Locate the cell with the specified text and output its [x, y] center coordinate. 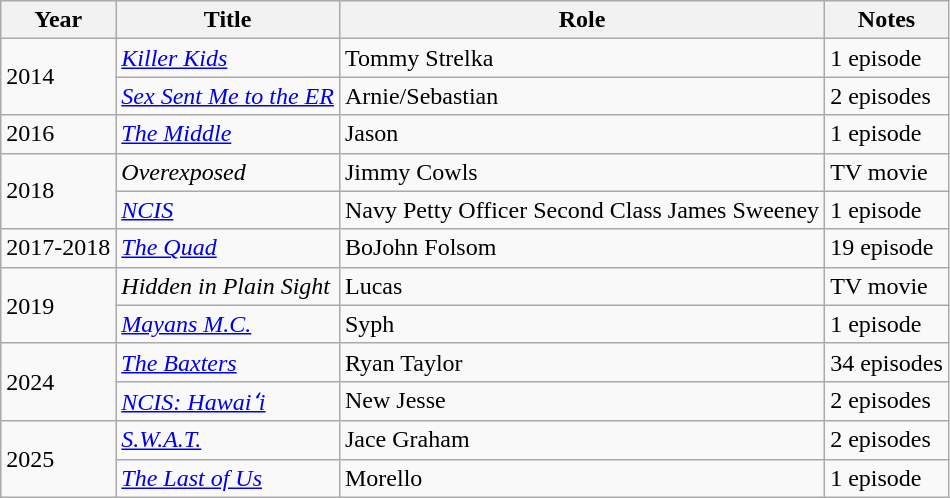
2019 [58, 305]
The Last of Us [228, 478]
19 episode [887, 248]
Notes [887, 20]
Lucas [582, 286]
The Quad [228, 248]
Jason [582, 134]
NCIS: Hawaiʻi [228, 401]
Morello [582, 478]
34 episodes [887, 362]
Arnie/Sebastian [582, 96]
Tommy Strelka [582, 58]
The Baxters [228, 362]
Jimmy Cowls [582, 172]
2025 [58, 459]
Killer Kids [228, 58]
2024 [58, 382]
Mayans M.C. [228, 324]
Overexposed [228, 172]
Title [228, 20]
2016 [58, 134]
Syph [582, 324]
Hidden in Plain Sight [228, 286]
Role [582, 20]
Ryan Taylor [582, 362]
2017-2018 [58, 248]
2014 [58, 77]
S.W.A.T. [228, 440]
2018 [58, 191]
Sex Sent Me to the ER [228, 96]
The Middle [228, 134]
NCIS [228, 210]
Jace Graham [582, 440]
New Jesse [582, 401]
BoJohn Folsom [582, 248]
Navy Petty Officer Second Class James Sweeney [582, 210]
Year [58, 20]
